Search for the cell housing the specified text and yield its [X, Y] center coordinate. 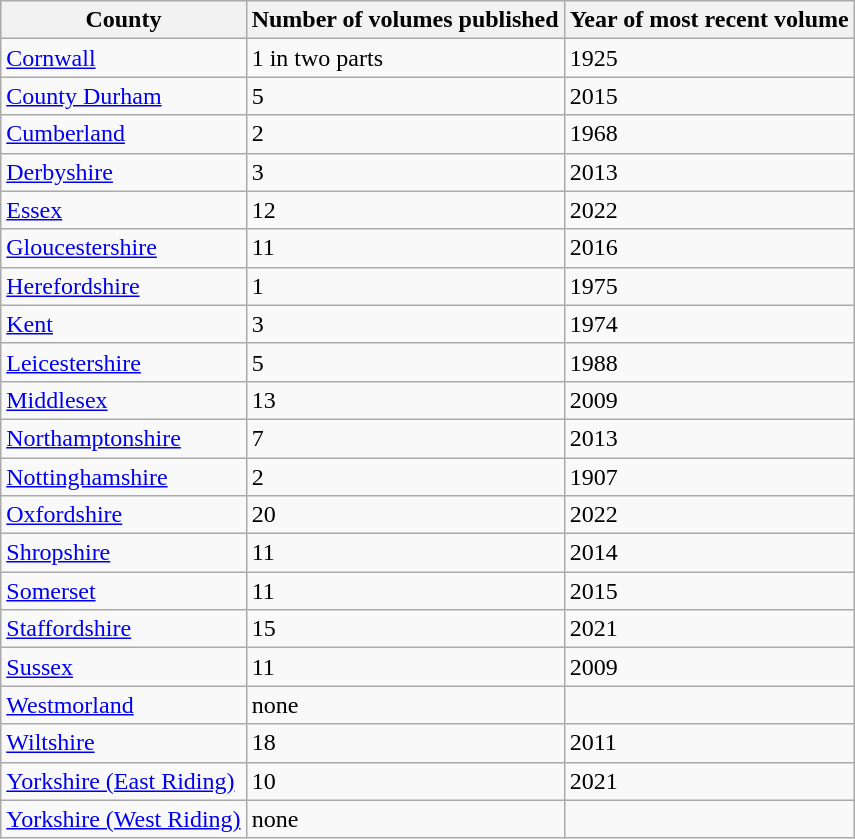
Leicestershire [124, 362]
2016 [709, 248]
Number of volumes published [405, 20]
15 [405, 629]
10 [405, 781]
Yorkshire (West Riding) [124, 819]
County Durham [124, 96]
Cumberland [124, 134]
18 [405, 743]
Middlesex [124, 400]
Shropshire [124, 553]
7 [405, 438]
Year of most recent volume [709, 20]
12 [405, 210]
Northamptonshire [124, 438]
1925 [709, 58]
20 [405, 515]
2014 [709, 553]
Sussex [124, 667]
County [124, 20]
13 [405, 400]
Wiltshire [124, 743]
1 in two parts [405, 58]
1975 [709, 286]
Westmorland [124, 705]
Kent [124, 324]
Cornwall [124, 58]
2011 [709, 743]
1907 [709, 477]
Staffordshire [124, 629]
1 [405, 286]
1988 [709, 362]
Herefordshire [124, 286]
Oxfordshire [124, 515]
Gloucestershire [124, 248]
Nottinghamshire [124, 477]
Derbyshire [124, 172]
1968 [709, 134]
Somerset [124, 591]
Yorkshire (East Riding) [124, 781]
1974 [709, 324]
Essex [124, 210]
